Extract the (X, Y) coordinate from the center of the cell holding the provided text.  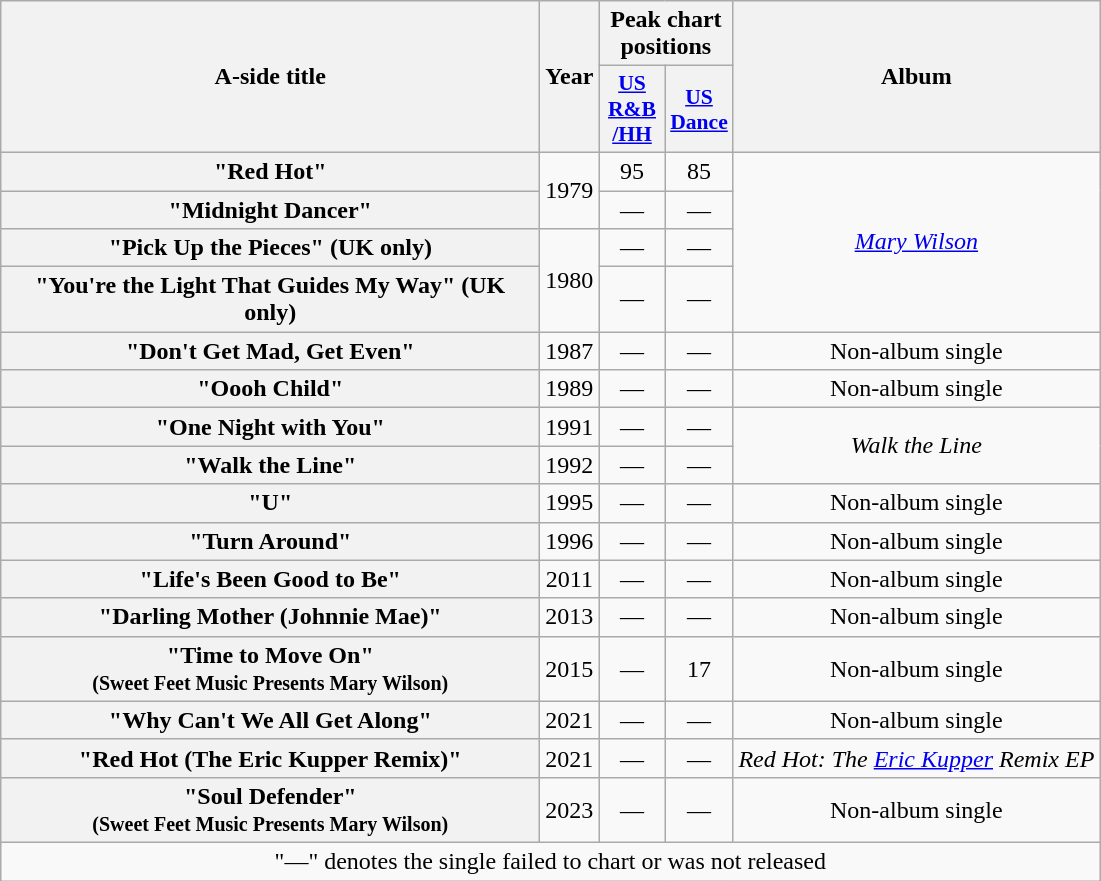
USR&B/HH (632, 110)
1980 (570, 280)
"You're the Light That Guides My Way" (UK only) (270, 300)
2013 (570, 617)
85 (699, 171)
"Don't Get Mad, Get Even" (270, 351)
"Walk the Line" (270, 465)
USDance (699, 110)
"Red Hot (The Eric Kupper Remix)" (270, 758)
Peak chart positions (666, 34)
"Darling Mother (Johnnie Mae)" (270, 617)
"One Night with You" (270, 427)
1989 (570, 389)
1995 (570, 503)
Red Hot: The Eric Kupper Remix EP (916, 758)
Album (916, 77)
1987 (570, 351)
1996 (570, 541)
Walk the Line (916, 446)
"Time to Move On"(Sweet Feet Music Presents Mary Wilson) (270, 668)
"Oooh Child" (270, 389)
"—" denotes the single failed to chart or was not released (550, 861)
2015 (570, 668)
"Midnight Dancer" (270, 209)
2011 (570, 579)
Mary Wilson (916, 242)
"Pick Up the Pieces" (UK only) (270, 248)
1992 (570, 465)
1991 (570, 427)
17 (699, 668)
95 (632, 171)
"Soul Defender"(Sweet Feet Music Presents Mary Wilson) (270, 810)
"U" (270, 503)
"Why Can't We All Get Along" (270, 720)
"Turn Around" (270, 541)
A-side title (270, 77)
"Red Hot" (270, 171)
1979 (570, 190)
2023 (570, 810)
Year (570, 77)
"Life's Been Good to Be" (270, 579)
